Find where the given text appears and provide that cell's center as (X, Y) coordinate. 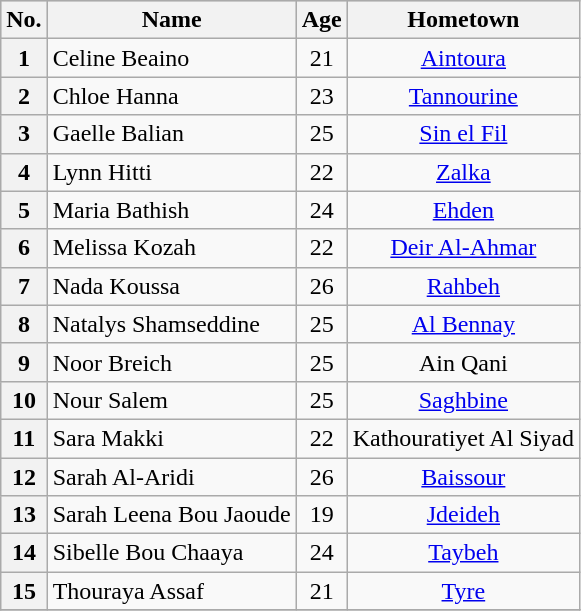
Taybeh (463, 553)
Sarah Al-Aridi (172, 477)
Gaelle Balian (172, 134)
19 (322, 515)
Natalys Shamseddine (172, 324)
23 (322, 96)
3 (24, 134)
Nada Koussa (172, 286)
Sibelle Bou Chaaya (172, 553)
Lynn Hitti (172, 172)
No. (24, 20)
Ehden (463, 210)
12 (24, 477)
2 (24, 96)
8 (24, 324)
Zalka (463, 172)
Jdeideh (463, 515)
9 (24, 362)
Age (322, 20)
Nour Salem (172, 400)
Al Bennay (463, 324)
11 (24, 438)
14 (24, 553)
Rahbeh (463, 286)
Tannourine (463, 96)
Kathouratiyet Al Siyad (463, 438)
Celine Beaino (172, 58)
Tyre (463, 591)
Deir Al-Ahmar (463, 248)
4 (24, 172)
Sara Makki (172, 438)
6 (24, 248)
Ain Qani (463, 362)
10 (24, 400)
Aintoura (463, 58)
Noor Breich (172, 362)
Saghbine (463, 400)
Sarah Leena Bou Jaoude (172, 515)
15 (24, 591)
13 (24, 515)
7 (24, 286)
Sin el Fil (463, 134)
Maria Bathish (172, 210)
1 (24, 58)
Hometown (463, 20)
Thouraya Assaf (172, 591)
Melissa Kozah (172, 248)
Name (172, 20)
5 (24, 210)
Chloe Hanna (172, 96)
Baissour (463, 477)
